Determine the [X, Y] coordinate at the center of the cell enclosing the given text.  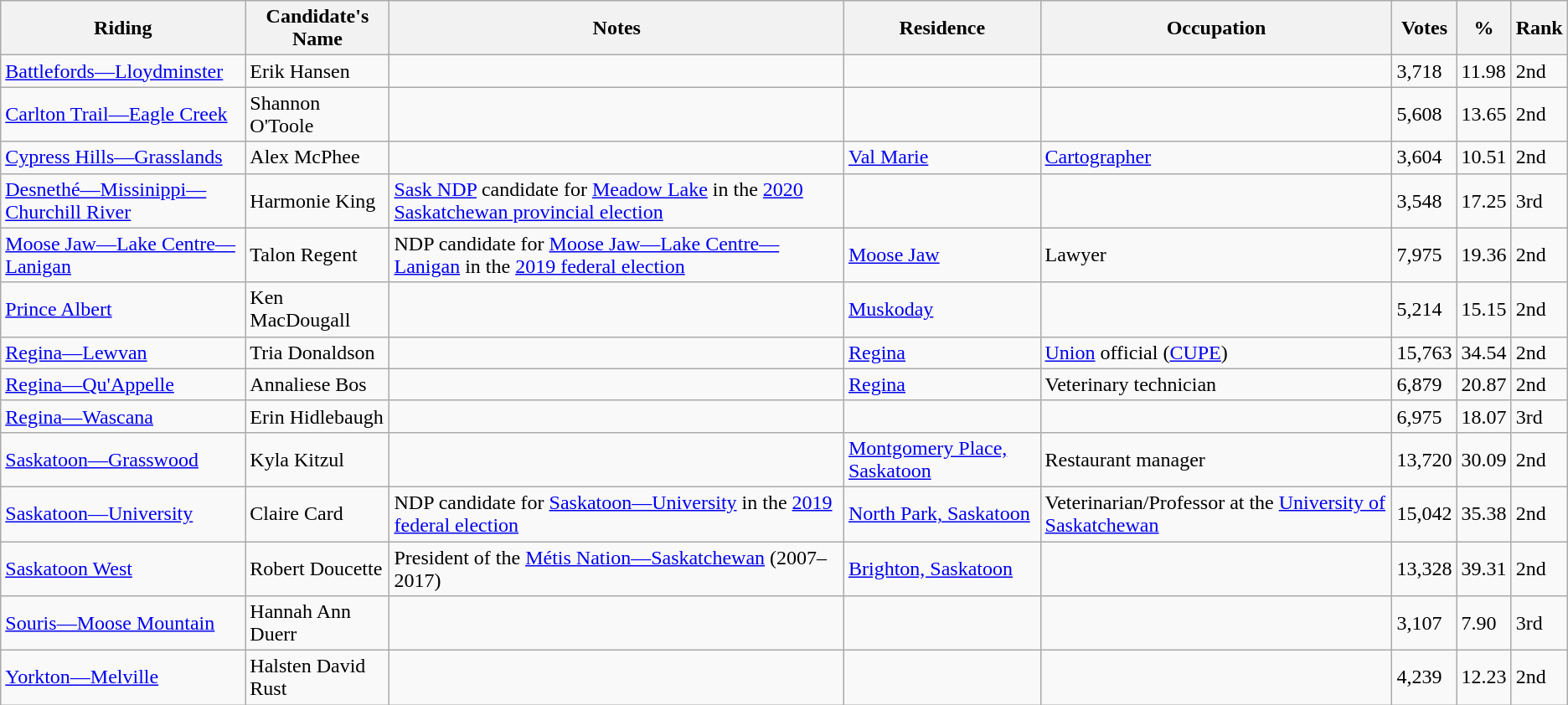
Saskatoon—Grasswood [123, 459]
Battlefords—Lloydminster [123, 71]
North Park, Saskatoon [941, 514]
10.51 [1484, 157]
12.23 [1484, 678]
Occupation [1216, 28]
13,328 [1424, 568]
Brighton, Saskatoon [941, 568]
Union official (CUPE) [1216, 352]
Notes [616, 28]
Riding [123, 28]
Carlton Trail—Eagle Creek [123, 114]
35.38 [1484, 514]
3,107 [1424, 623]
13.65 [1484, 114]
President of the Métis Nation—Saskatchewan (2007–2017) [616, 568]
3,604 [1424, 157]
5,214 [1424, 310]
Halsten David Rust [317, 678]
Tria Donaldson [317, 352]
Cartographer [1216, 157]
Rank [1540, 28]
17.25 [1484, 201]
Candidate's Name [317, 28]
34.54 [1484, 352]
Veterinarian/Professor at the University of Saskatchewan [1216, 514]
Hannah Ann Duerr [317, 623]
Desnethé—Missinippi—Churchill River [123, 201]
15.15 [1484, 310]
Prince Albert [123, 310]
Montgomery Place, Saskatoon [941, 459]
Claire Card [317, 514]
13,720 [1424, 459]
30.09 [1484, 459]
Moose Jaw—Lake Centre—Lanigan [123, 255]
Souris—Moose Mountain [123, 623]
Ken MacDougall [317, 310]
15,042 [1424, 514]
Robert Doucette [317, 568]
19.36 [1484, 255]
Yorkton—Melville [123, 678]
11.98 [1484, 71]
39.31 [1484, 568]
Muskoday [941, 310]
Cypress Hills—Grasslands [123, 157]
Alex McPhee [317, 157]
Val Marie [941, 157]
Erik Hansen [317, 71]
Saskatoon—University [123, 514]
3,718 [1424, 71]
Erin Hidlebaugh [317, 416]
Regina—Wascana [123, 416]
Restaurant manager [1216, 459]
Moose Jaw [941, 255]
NDP candidate for Saskatoon—University in the 2019 federal election [616, 514]
Saskatoon West [123, 568]
Shannon O'Toole [317, 114]
15,763 [1424, 352]
Sask NDP candidate for Meadow Lake in the 2020 Saskatchewan provincial election [616, 201]
7.90 [1484, 623]
7,975 [1424, 255]
5,608 [1424, 114]
Lawyer [1216, 255]
NDP candidate for Moose Jaw—Lake Centre—Lanigan in the 2019 federal election [616, 255]
Harmonie King [317, 201]
Regina—Lewvan [123, 352]
Residence [941, 28]
4,239 [1424, 678]
Regina—Qu'Appelle [123, 384]
Annaliese Bos [317, 384]
6,879 [1424, 384]
20.87 [1484, 384]
18.07 [1484, 416]
Votes [1424, 28]
Veterinary technician [1216, 384]
% [1484, 28]
6,975 [1424, 416]
3,548 [1424, 201]
Kyla Kitzul [317, 459]
Talon Regent [317, 255]
